Determine the [x, y] coordinate at the center of the cell enclosing the given text.  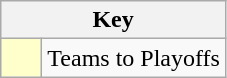
Key [114, 20]
Teams to Playoffs [134, 58]
